Locate the cell with the specified text and output its (X, Y) center coordinate. 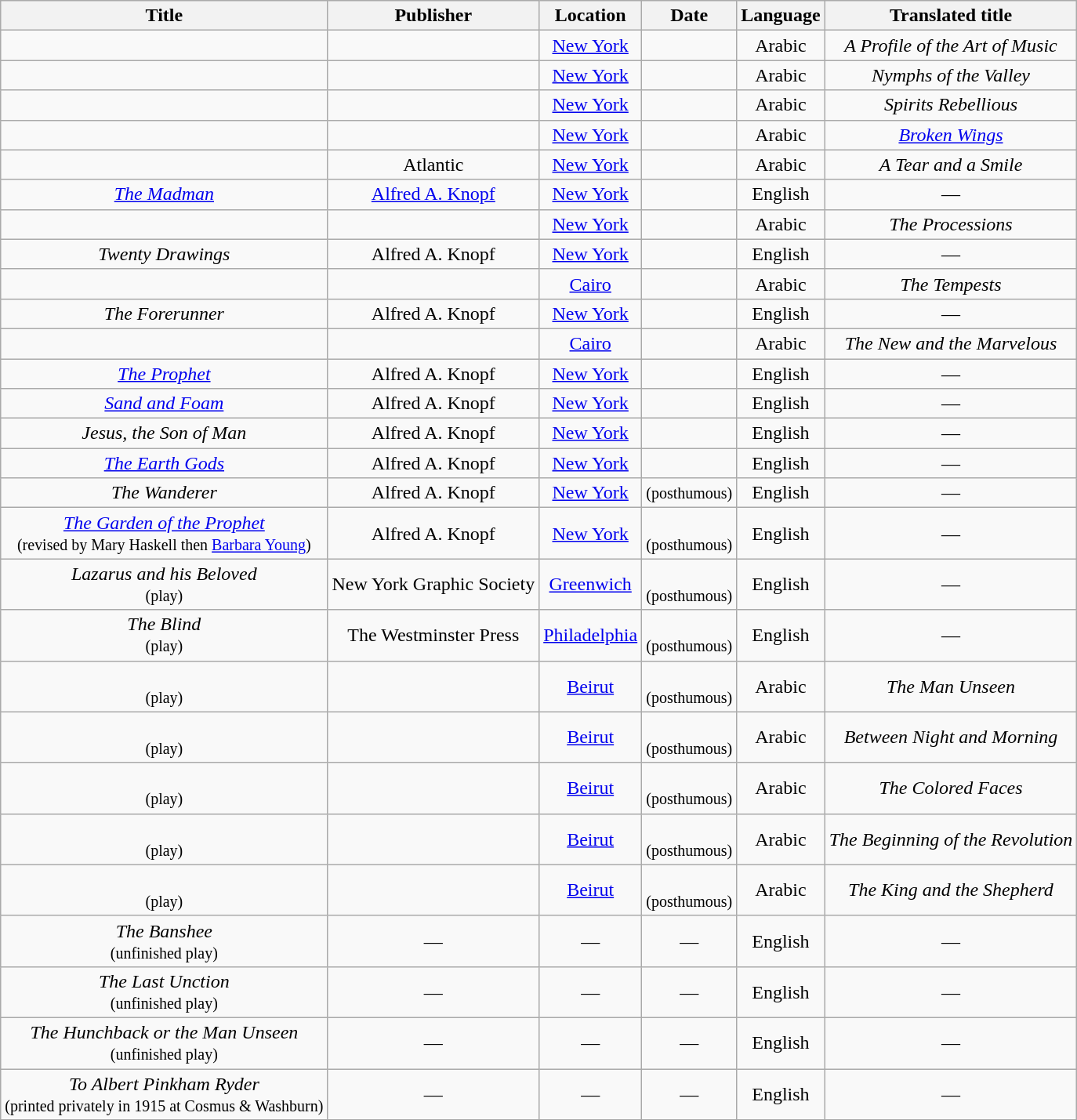
The New and the Marvelous (951, 343)
The Processions (951, 224)
Jesus, the Son of Man (165, 433)
The Last Unction(unfinished play) (165, 992)
Greenwich (591, 585)
Publisher (433, 16)
Title (165, 16)
The Forerunner (165, 314)
The Hunchback or the Man Unseen(unfinished play) (165, 1042)
Nymphs of the Valley (951, 75)
The Man Unseen (951, 687)
New York Graphic Society (433, 585)
Atlantic (433, 165)
The Tempests (951, 284)
The Wanderer (165, 493)
Twenty Drawings (165, 254)
A Profile of the Art of Music (951, 45)
Between Night and Morning (951, 737)
The Westminster Press (433, 635)
Location (591, 16)
Language (781, 16)
Spirits Rebellious (951, 105)
The Madman (165, 194)
The Garden of the Prophet(revised by Mary Haskell then Barbara Young) (165, 533)
The Colored Faces (951, 788)
The King and the Shepherd (951, 890)
The Banshee(unfinished play) (165, 941)
Sand and Foam (165, 404)
The Blind(play) (165, 635)
The Earth Gods (165, 463)
A Tear and a Smile (951, 165)
The Prophet (165, 374)
Broken Wings (951, 135)
To Albert Pinkham Ryder(printed privately in 1915 at Cosmus & Washburn) (165, 1094)
Philadelphia (591, 635)
Translated title (951, 16)
Lazarus and his Beloved(play) (165, 585)
Date (690, 16)
The Beginning of the Revolution (951, 839)
